Detect which cell encompasses the target text, then output its [x, y] center coordinate. 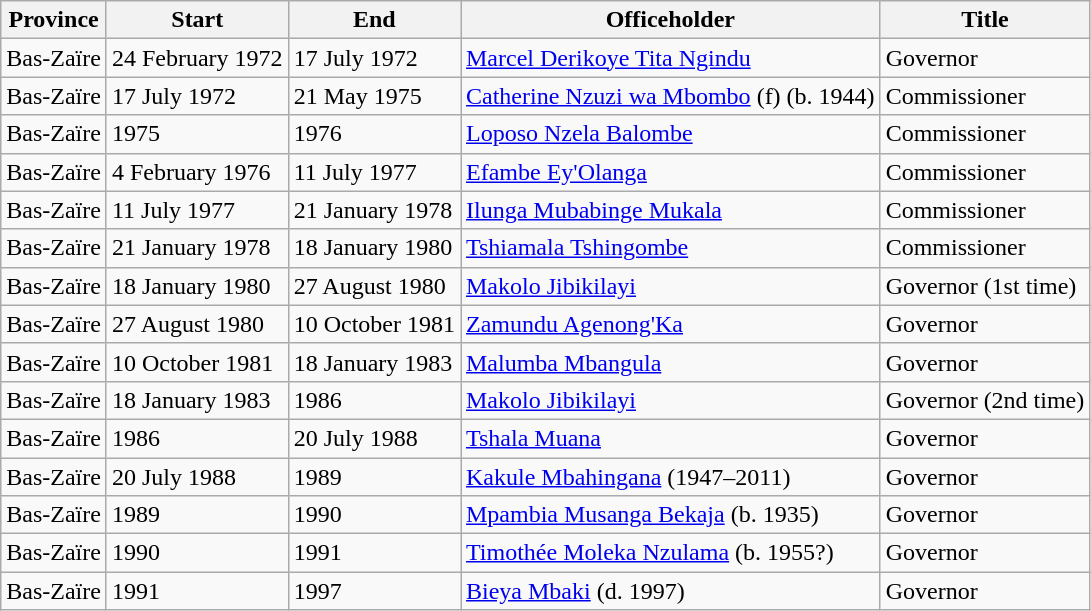
Kakule Mbahingana (1947–2011) [670, 477]
Tshala Muana [670, 438]
Catherine Nzuzi wa Mbombo (f) (b. 1944) [670, 96]
Title [985, 20]
Timothée Moleka Nzulama (b. 1955?) [670, 553]
1975 [197, 134]
Ilunga Mubabinge Mukala [670, 210]
1976 [374, 134]
Mpambia Musanga Bekaja (b. 1935) [670, 515]
24 February 1972 [197, 58]
Loposo Nzela Balombe [670, 134]
21 May 1975 [374, 96]
1997 [374, 591]
Bieya Mbaki (d. 1997) [670, 591]
Province [54, 20]
Governor (2nd time) [985, 400]
End [374, 20]
Marcel Derikoye Tita Ngindu [670, 58]
4 February 1976 [197, 172]
Zamundu Agenong'Ka [670, 324]
Efambe Ey'Olanga [670, 172]
Tshiamala Tshingombe [670, 248]
Start [197, 20]
Malumba Mbangula [670, 362]
Officeholder [670, 20]
Governor (1st time) [985, 286]
